Extract the [x, y] coordinate from the center of the cell holding the provided text.  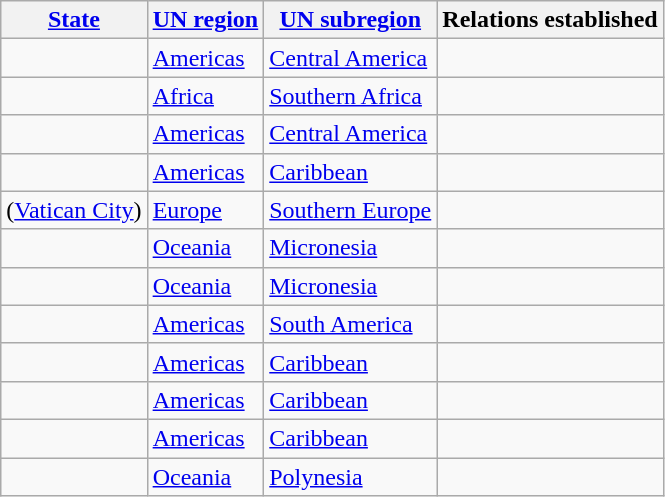
Europe [206, 210]
Relations established [550, 20]
UN subregion [350, 20]
South America [350, 324]
UN region [206, 20]
Southern Africa [350, 96]
State [74, 20]
Southern Europe [350, 210]
Polynesia [350, 477]
(Vatican City) [74, 210]
Africa [206, 96]
